From the cell containing the given text, extract its center point as (X, Y) coordinate. 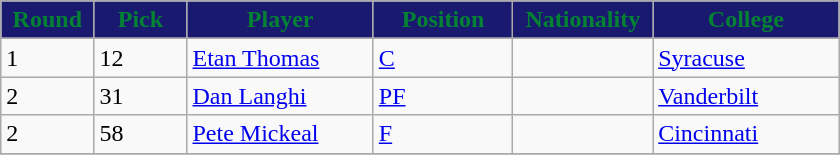
Round (48, 20)
Pete Mickeal (280, 134)
F (443, 134)
Etan Thomas (280, 58)
1 (48, 58)
Pick (140, 20)
Dan Langhi (280, 96)
C (443, 58)
Position (443, 20)
Vanderbilt (746, 96)
12 (140, 58)
Nationality (583, 20)
Syracuse (746, 58)
31 (140, 96)
Player (280, 20)
58 (140, 134)
PF (443, 96)
College (746, 20)
Cincinnati (746, 134)
